Capture the cell that displays the provided text and extract its (X, Y) central coordinate. 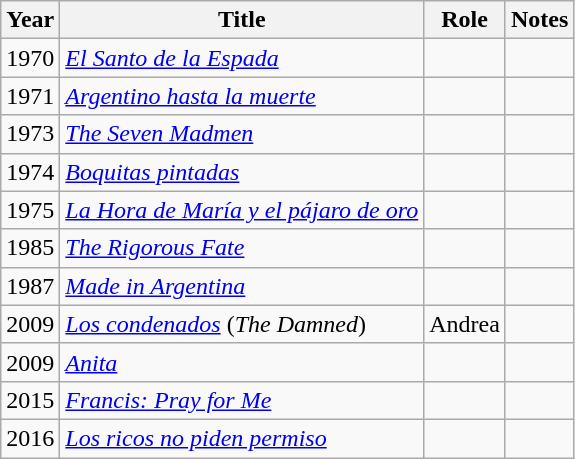
Los ricos no piden permiso (242, 438)
1974 (30, 172)
2016 (30, 438)
Francis: Pray for Me (242, 400)
1985 (30, 248)
Title (242, 20)
1975 (30, 210)
El Santo de la Espada (242, 58)
Argentino hasta la muerte (242, 96)
1987 (30, 286)
1970 (30, 58)
Year (30, 20)
1971 (30, 96)
Boquitas pintadas (242, 172)
Los condenados (The Damned) (242, 324)
Notes (539, 20)
Anita (242, 362)
The Rigorous Fate (242, 248)
2015 (30, 400)
Andrea (465, 324)
Role (465, 20)
The Seven Madmen (242, 134)
1973 (30, 134)
Made in Argentina (242, 286)
La Hora de María y el pájaro de oro (242, 210)
